Pinpoint the cell where the given text exists, returning its (x, y) midpoint coordinate. 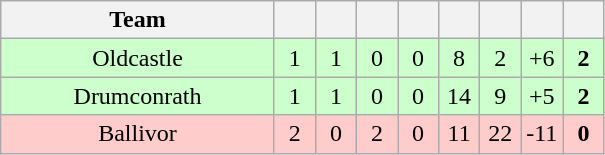
Oldcastle (138, 58)
+6 (542, 58)
22 (500, 134)
11 (460, 134)
-11 (542, 134)
Drumconrath (138, 96)
14 (460, 96)
8 (460, 58)
Ballivor (138, 134)
+5 (542, 96)
Team (138, 20)
9 (500, 96)
